Find where the given text appears and provide that cell's center as [x, y] coordinate. 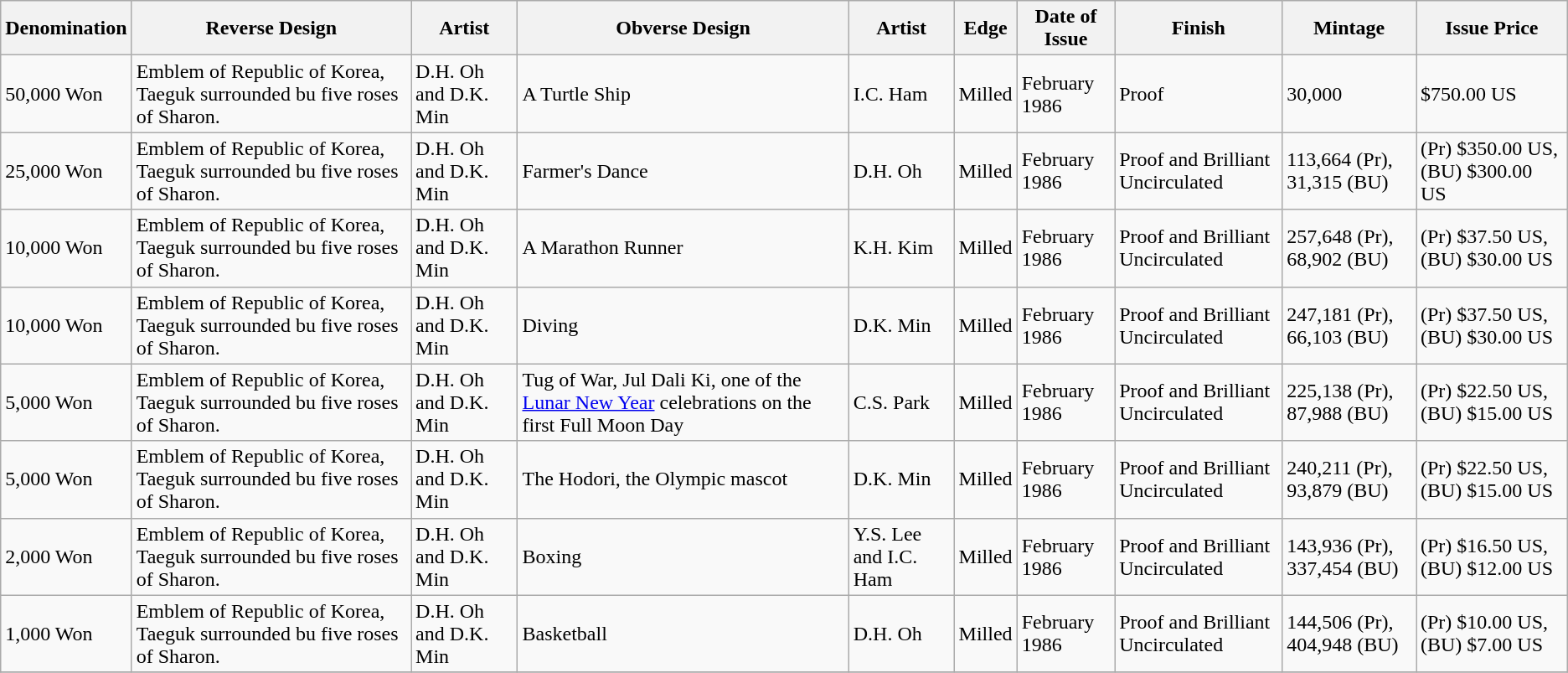
225,138 (Pr), 87,988 (BU) [1349, 402]
Issue Price [1491, 28]
Denomination [66, 28]
Tug of War, Jul Dali Ki, one of the Lunar New Year celebrations on the first Full Moon Day [683, 402]
247,181 (Pr), 66,103 (BU) [1349, 325]
(Pr) $350.00 US, (BU) $300.00 US [1491, 171]
113,664 (Pr), 31,315 (BU) [1349, 171]
240,211 (Pr), 93,879 (BU) [1349, 479]
Boxing [683, 557]
Diving [683, 325]
K.H. Kim [901, 248]
Date of Issue [1065, 28]
Finish [1199, 28]
50,000 Won [66, 94]
Edge [985, 28]
Obverse Design [683, 28]
257,648 (Pr), 68,902 (BU) [1349, 248]
$750.00 US [1491, 94]
Y.S. Lee and I.C. Ham [901, 557]
The Hodori, the Olympic mascot [683, 479]
30,000 [1349, 94]
(Pr) $16.50 US, (BU) $12.00 US [1491, 557]
A Marathon Runner [683, 248]
25,000 Won [66, 171]
Reverse Design [271, 28]
144,506 (Pr), 404,948 (BU) [1349, 634]
I.C. Ham [901, 94]
C.S. Park [901, 402]
(Pr) $10.00 US, (BU) $7.00 US [1491, 634]
Basketball [683, 634]
A Turtle Ship [683, 94]
Farmer's Dance [683, 171]
Mintage [1349, 28]
1,000 Won [66, 634]
2,000 Won [66, 557]
Proof [1199, 94]
143,936 (Pr), 337,454 (BU) [1349, 557]
